Extract the (X, Y) coordinate from the center of the cell holding the provided text.  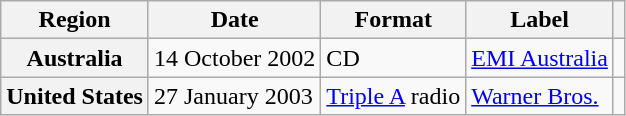
27 January 2003 (234, 96)
Format (394, 20)
14 October 2002 (234, 58)
EMI Australia (540, 58)
Region (75, 20)
Warner Bros. (540, 96)
Label (540, 20)
Triple A radio (394, 96)
Australia (75, 58)
CD (394, 58)
United States (75, 96)
Date (234, 20)
